Capture the cell that displays the provided text and extract its (x, y) central coordinate. 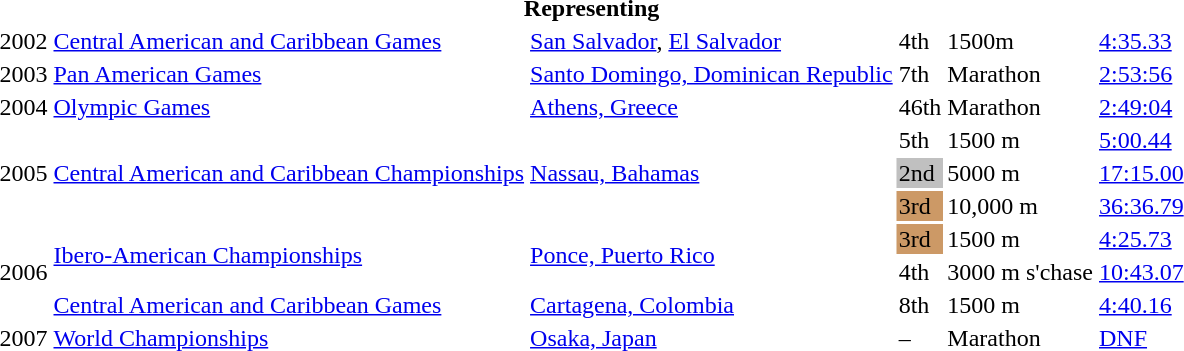
7th (920, 74)
8th (920, 305)
46th (920, 107)
5th (920, 140)
Ponce, Puerto Rico (712, 256)
10,000 m (1020, 206)
Ibero-American Championships (289, 256)
Santo Domingo, Dominican Republic (712, 74)
Athens, Greece (712, 107)
1500m (1020, 41)
Pan American Games (289, 74)
Nassau, Bahamas (712, 173)
3000 m s'chase (1020, 272)
San Salvador, El Salvador (712, 41)
2nd (920, 173)
5000 m (1020, 173)
Cartagena, Colombia (712, 305)
Central American and Caribbean Championships (289, 173)
Olympic Games (289, 107)
